Scan for the cell matching the given text and deliver its [X, Y] coordinate at center. 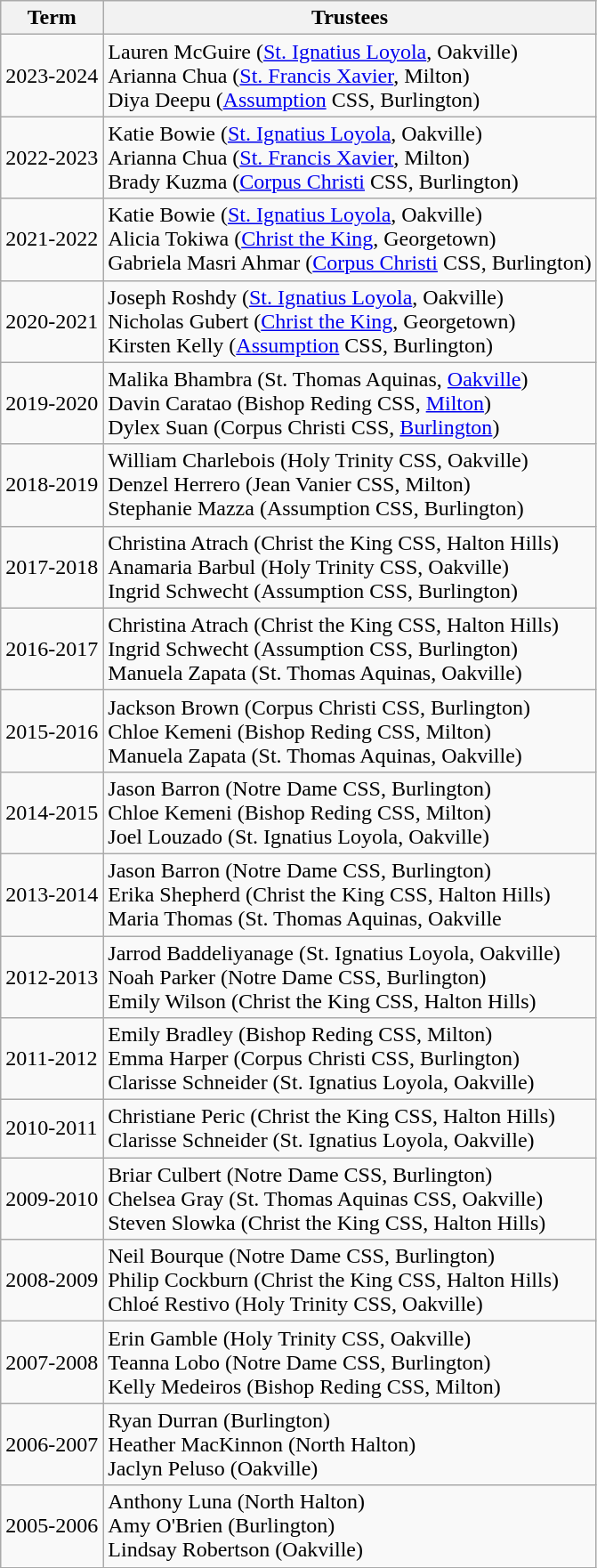
2023-2024 [52, 76]
2007-2008 [52, 1362]
2016-2017 [52, 649]
Malika Bhambra (St. Thomas Aquinas, Oakville)Davin Caratao (Bishop Reding CSS, Milton)Dylex Suan (Corpus Christi CSS, Burlington) [350, 403]
2008-2009 [52, 1281]
Lauren McGuire (St. Ignatius Loyola, Oakville)Arianna Chua (St. Francis Xavier, Milton)Diya Deepu (Assumption CSS, Burlington) [350, 76]
William Charlebois (Holy Trinity CSS, Oakville)Denzel Herrero (Jean Vanier CSS, Milton)Stephanie Mazza (Assumption CSS, Burlington) [350, 485]
Christina Atrach (Christ the King CSS, Halton Hills)Anamaria Barbul (Holy Trinity CSS, Oakville)Ingrid Schwecht (Assumption CSS, Burlington) [350, 567]
Katie Bowie (St. Ignatius Loyola, Oakville)Arianna Chua (St. Francis Xavier, Milton) Brady Kuzma (Corpus Christi CSS, Burlington) [350, 158]
2019-2020 [52, 403]
2014-2015 [52, 812]
Joseph Roshdy (St. Ignatius Loyola, Oakville)Nicholas Gubert (Christ the King, Georgetown) Kirsten Kelly (Assumption CSS, Burlington) [350, 321]
2020-2021 [52, 321]
Ryan Durran (Burlington)Heather MacKinnon (North Halton)Jaclyn Peluso (Oakville) [350, 1444]
Term [52, 18]
Anthony Luna (North Halton)Amy O'Brien (Burlington)Lindsay Robertson (Oakville) [350, 1526]
2005-2006 [52, 1526]
2021-2022 [52, 239]
2011-2012 [52, 1059]
2006-2007 [52, 1444]
Christina Atrach (Christ the King CSS, Halton Hills)Ingrid Schwecht (Assumption CSS, Burlington)Manuela Zapata (St. Thomas Aquinas, Oakville) [350, 649]
2012-2013 [52, 977]
Jason Barron (Notre Dame CSS, Burlington)Chloe Kemeni (Bishop Reding CSS, Milton)Joel Louzado (St. Ignatius Loyola, Oakville) [350, 812]
Trustees [350, 18]
2022-2023 [52, 158]
2013-2014 [52, 894]
Jackson Brown (Corpus Christi CSS, Burlington)Chloe Kemeni (Bishop Reding CSS, Milton)Manuela Zapata (St. Thomas Aquinas, Oakville) [350, 731]
Jason Barron (Notre Dame CSS, Burlington)Erika Shepherd (Christ the King CSS, Halton Hills)Maria Thomas (St. Thomas Aquinas, Oakville [350, 894]
Briar Culbert (Notre Dame CSS, Burlington)Chelsea Gray (St. Thomas Aquinas CSS, Oakville)Steven Slowka (Christ the King CSS, Halton Hills) [350, 1199]
2017-2018 [52, 567]
Erin Gamble (Holy Trinity CSS, Oakville)Teanna Lobo (Notre Dame CSS, Burlington)Kelly Medeiros (Bishop Reding CSS, Milton) [350, 1362]
2015-2016 [52, 731]
Jarrod Baddeliyanage (St. Ignatius Loyola, Oakville)Noah Parker (Notre Dame CSS, Burlington)Emily Wilson (Christ the King CSS, Halton Hills) [350, 977]
2009-2010 [52, 1199]
2018-2019 [52, 485]
2010-2011 [52, 1128]
Emily Bradley (Bishop Reding CSS, Milton)Emma Harper (Corpus Christi CSS, Burlington)Clarisse Schneider (St. Ignatius Loyola, Oakville) [350, 1059]
Neil Bourque (Notre Dame CSS, Burlington)Philip Cockburn (Christ the King CSS, Halton Hills)Chloé Restivo (Holy Trinity CSS, Oakville) [350, 1281]
Katie Bowie (St. Ignatius Loyola, Oakville)Alicia Tokiwa (Christ the King, Georgetown) Gabriela Masri Ahmar (Corpus Christi CSS, Burlington) [350, 239]
Christiane Peric (Christ the King CSS, Halton Hills)Clarisse Schneider (St. Ignatius Loyola, Oakville) [350, 1128]
